For the text-containing cell, return its midpoint in [x, y] coordinate format. 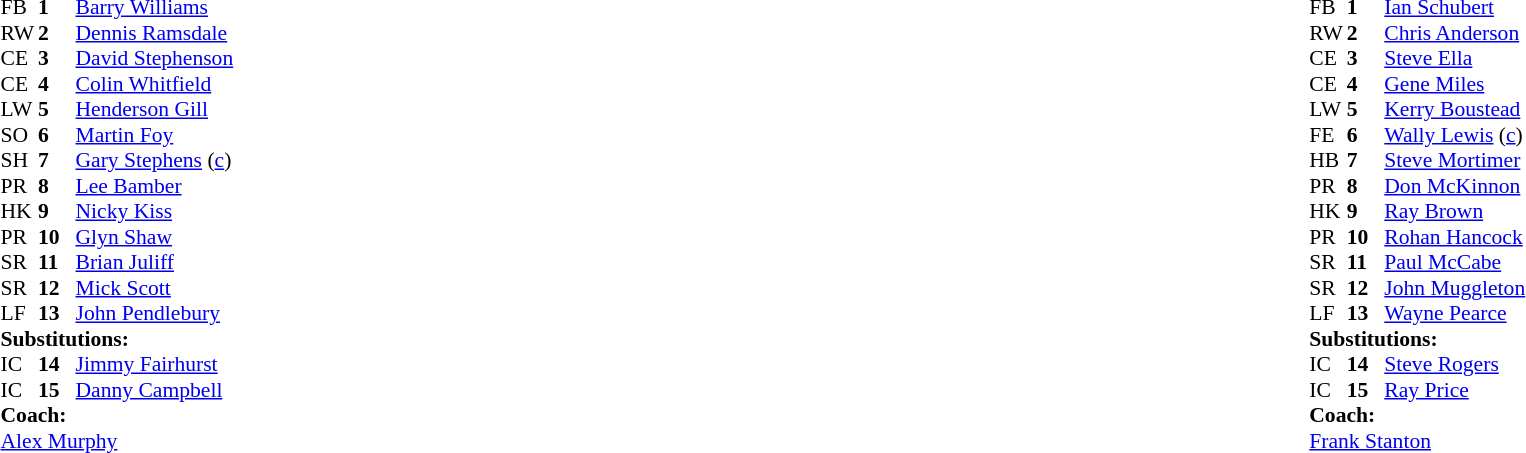
Brian Juliff [155, 263]
FE [1328, 135]
Rohan Hancock [1454, 237]
Martin Foy [155, 135]
Henderson Gill [155, 109]
Paul McCabe [1454, 263]
Colin Whitfield [155, 84]
Kerry Boustead [1454, 109]
SH [19, 161]
Glyn Shaw [155, 237]
Steve Ella [1454, 59]
John Muggleton [1454, 288]
Don McKinnon [1454, 186]
Nicky Kiss [155, 211]
Chris Anderson [1454, 33]
Dennis Ramsdale [155, 33]
Lee Bamber [155, 186]
Gene Miles [1454, 84]
Wayne Pearce [1454, 313]
Gary Stephens (c) [155, 161]
John Pendlebury [155, 313]
HB [1328, 161]
David Stephenson [155, 59]
Ray Brown [1454, 211]
Danny Campbell [155, 390]
Steve Mortimer [1454, 161]
SO [19, 135]
Ray Price [1454, 390]
Wally Lewis (c) [1454, 135]
Steve Rogers [1454, 365]
Jimmy Fairhurst [155, 365]
Mick Scott [155, 288]
